Scan for the cell matching the given text and deliver its (x, y) coordinate at center. 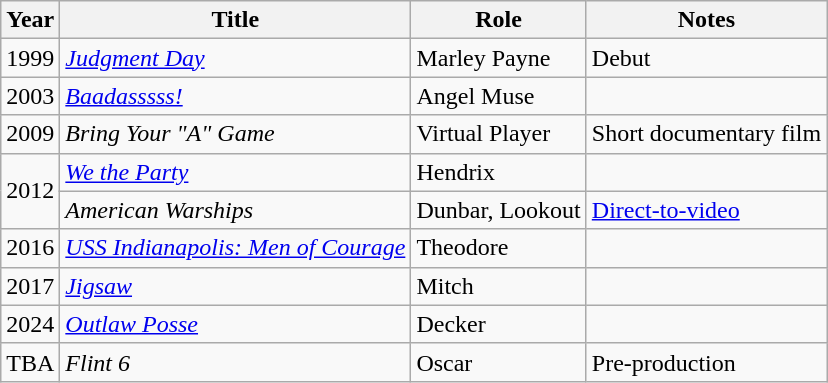
Debut (706, 58)
TBA (30, 362)
Baadasssss! (236, 96)
Theodore (498, 248)
2024 (30, 324)
2016 (30, 248)
Pre-production (706, 362)
Direct-to-video (706, 210)
Role (498, 20)
2017 (30, 286)
Decker (498, 324)
Hendrix (498, 172)
2009 (30, 134)
Outlaw Posse (236, 324)
Bring Your "A" Game (236, 134)
Flint 6 (236, 362)
Mitch (498, 286)
Judgment Day (236, 58)
USS Indianapolis: Men of Courage (236, 248)
Marley Payne (498, 58)
Year (30, 20)
Short documentary film (706, 134)
Title (236, 20)
1999 (30, 58)
Angel Muse (498, 96)
Oscar (498, 362)
American Warships (236, 210)
Notes (706, 20)
We the Party (236, 172)
Jigsaw (236, 286)
2012 (30, 191)
2003 (30, 96)
Virtual Player (498, 134)
Dunbar, Lookout (498, 210)
